Extract the (x, y) coordinate from the center of the cell holding the provided text.  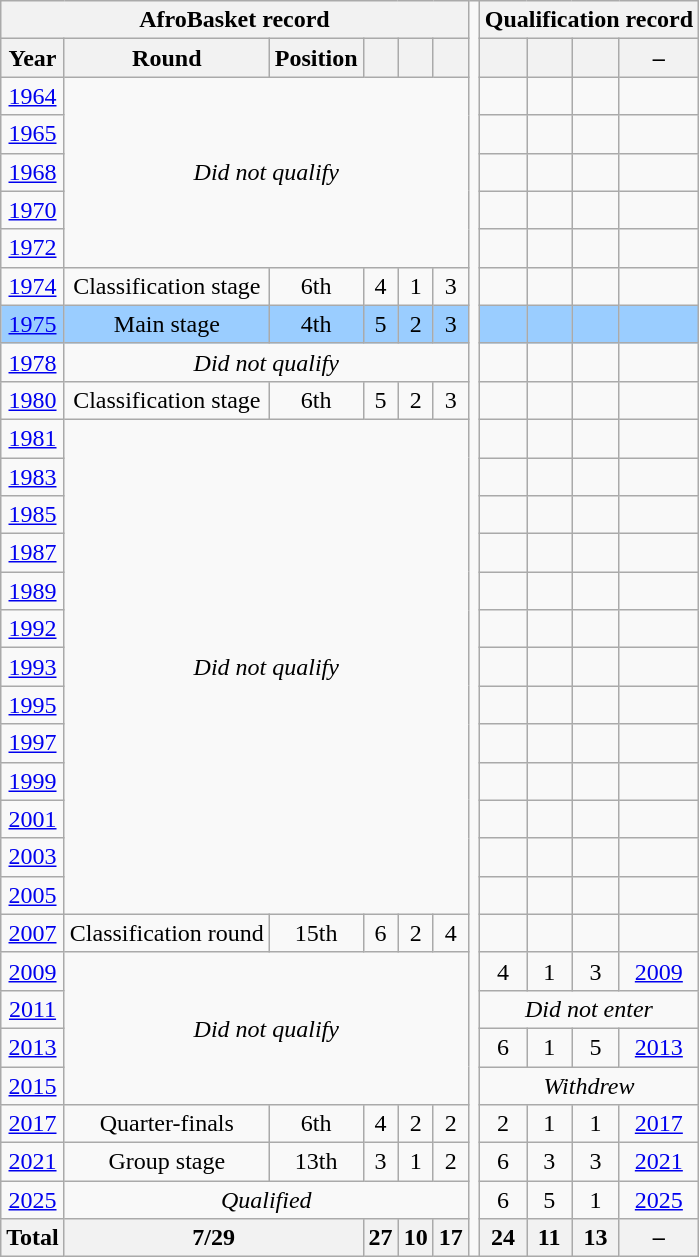
Total (33, 1238)
Classification round (166, 933)
2001 (33, 819)
Position (316, 58)
17 (450, 1238)
1987 (33, 553)
10 (416, 1238)
1972 (33, 248)
1970 (33, 210)
15th (316, 933)
7/29 (214, 1238)
1993 (33, 667)
1985 (33, 515)
Qualified (266, 1200)
1983 (33, 477)
1997 (33, 743)
Main stage (166, 324)
1981 (33, 438)
13 (596, 1238)
Round (166, 58)
2011 (33, 1009)
24 (502, 1238)
1974 (33, 286)
13th (316, 1162)
Withdrew (588, 1085)
1999 (33, 781)
Year (33, 58)
AfroBasket record (235, 20)
Group stage (166, 1162)
2003 (33, 857)
1980 (33, 400)
1995 (33, 705)
1965 (33, 134)
4th (316, 324)
11 (548, 1238)
Quarter-finals (166, 1124)
2007 (33, 933)
2005 (33, 895)
27 (380, 1238)
2015 (33, 1085)
1968 (33, 172)
1992 (33, 629)
1964 (33, 96)
1989 (33, 591)
1975 (33, 324)
Qualification record (588, 20)
1978 (33, 362)
Did not enter (588, 1009)
